Return (x, y) of the center of cell containing provided text 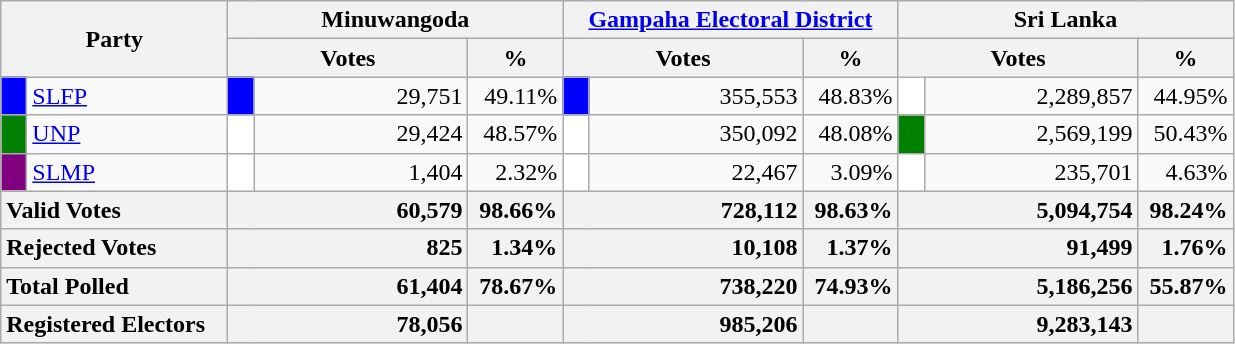
50.43% (1186, 134)
49.11% (516, 96)
738,220 (683, 286)
5,186,256 (1018, 286)
985,206 (683, 324)
Valid Votes (114, 210)
1.76% (1186, 248)
SLMP (128, 172)
61,404 (348, 286)
SLFP (128, 96)
Party (114, 39)
235,701 (1031, 172)
98.66% (516, 210)
Minuwangoda (396, 20)
355,553 (696, 96)
825 (348, 248)
Gampaha Electoral District (730, 20)
2,289,857 (1031, 96)
Sri Lanka (1066, 20)
2,569,199 (1031, 134)
98.24% (1186, 210)
60,579 (348, 210)
4.63% (1186, 172)
728,112 (683, 210)
74.93% (850, 286)
44.95% (1186, 96)
1.37% (850, 248)
91,499 (1018, 248)
78,056 (348, 324)
98.63% (850, 210)
Total Polled (114, 286)
22,467 (696, 172)
5,094,754 (1018, 210)
78.67% (516, 286)
48.83% (850, 96)
Rejected Votes (114, 248)
29,424 (361, 134)
48.08% (850, 134)
1.34% (516, 248)
9,283,143 (1018, 324)
UNP (128, 134)
10,108 (683, 248)
350,092 (696, 134)
3.09% (850, 172)
29,751 (361, 96)
2.32% (516, 172)
48.57% (516, 134)
1,404 (361, 172)
Registered Electors (114, 324)
55.87% (1186, 286)
